For the text-containing cell, return its midpoint in [x, y] coordinate format. 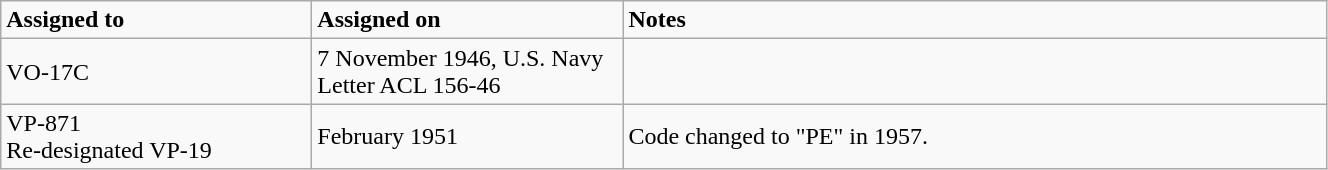
VP-871Re-designated VP-19 [156, 136]
February 1951 [468, 136]
7 November 1946, U.S. Navy Letter ACL 156-46 [468, 72]
Code changed to "PE" in 1957. [975, 136]
Assigned to [156, 20]
VO-17C [156, 72]
Assigned on [468, 20]
Notes [975, 20]
